Pinpoint the cell where the given text exists, returning its [x, y] midpoint coordinate. 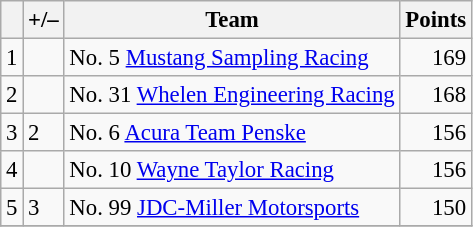
No. 5 Mustang Sampling Racing [232, 58]
Points [436, 20]
169 [436, 58]
1 [12, 58]
+/– [44, 20]
No. 10 Wayne Taylor Racing [232, 170]
4 [12, 170]
5 [12, 208]
168 [436, 95]
150 [436, 208]
No. 31 Whelen Engineering Racing [232, 95]
Team [232, 20]
No. 6 Acura Team Penske [232, 133]
No. 99 JDC-Miller Motorsports [232, 208]
